Return [x, y] of the center of cell containing provided text 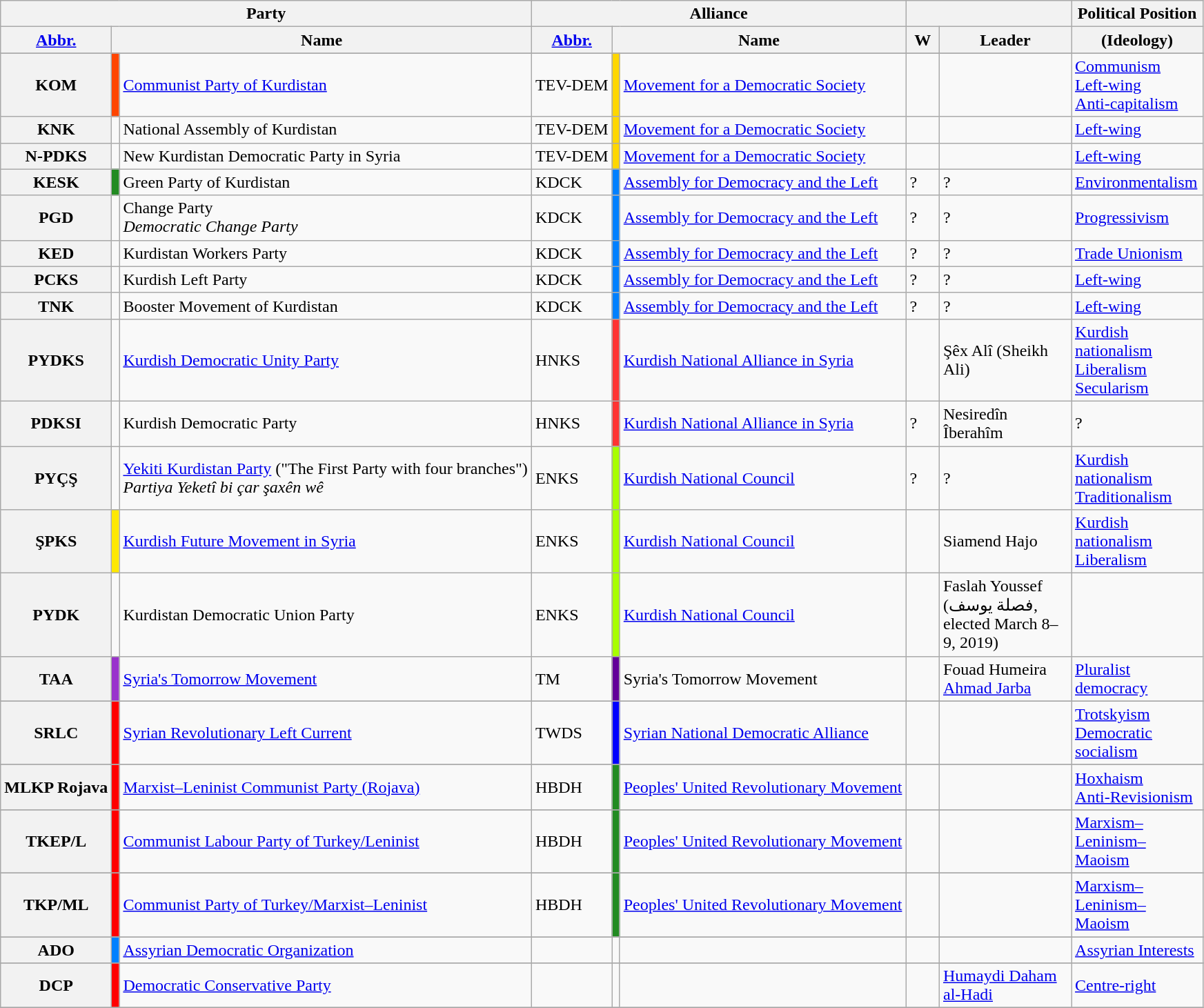
Democratic Conservative Party [326, 985]
TAA [57, 679]
Communist Party of Kurdistan [326, 85]
W [923, 40]
KNK [57, 130]
Kurdish nationalismTraditionalism [1137, 477]
Kurdistan Democratic Union Party [326, 615]
Leader [1005, 40]
Kurdish Democratic Party [326, 424]
ADO [57, 950]
Communist Party of Turkey/Marxist–Leninist [326, 905]
Change PartyDemocratic Change Party [326, 218]
KED [57, 253]
KESK [57, 182]
Kurdistan Workers Party [326, 253]
Progressivism [1137, 218]
Pluralist democracy [1137, 679]
Environmentalism [1137, 182]
TWDS [571, 733]
National Assembly of Kurdistan [326, 130]
PDKSI [57, 424]
Trade Unionism [1137, 253]
Booster Movement of Kurdistan [326, 306]
Nesiredîn Îberahîm [1005, 424]
SRLC [57, 733]
Kurdish Future Movement in Syria [326, 542]
Centre-right [1137, 985]
KOM [57, 85]
PYDK [57, 615]
Party [266, 14]
TKP/ML [57, 905]
Communist Labour Party of Turkey/Leninist [326, 841]
TNK [57, 306]
Assyrian Interests [1137, 950]
Humaydi Daham al-Hadi [1005, 985]
New Kurdistan Democratic Party in Syria [326, 156]
Syrian Revolutionary Left Current [326, 733]
CommunismLeft-wing Anti-capitalism [1137, 85]
Faslah Youssef(فصلة يوسف, elected March 8–9, 2019) [1005, 615]
HoxhaismAnti-Revisionism [1137, 787]
Green Party of Kurdistan [326, 182]
DCP [57, 985]
(Ideology) [1137, 40]
Siamend Hajo [1005, 542]
Political Position [1137, 14]
PGD [57, 218]
Syrian National Democratic Alliance [763, 733]
PYDKS [57, 360]
Şêx Alî (Sheikh Ali) [1005, 360]
Trotskyism Democratic socialism [1137, 733]
Kurdish Democratic Unity Party [326, 360]
Kurdish Left Party [326, 279]
ŞPKS [57, 542]
Kurdish nationalismLiberalismSecularism [1137, 360]
PYÇŞ [57, 477]
Kurdish nationalismLiberalism [1137, 542]
PCKS [57, 279]
Alliance [719, 14]
Assyrian Democratic Organization [326, 950]
MLKP Rojava [57, 787]
Fouad HumeiraAhmad Jarba [1005, 679]
TM [571, 679]
TKEP/L [57, 841]
Yekiti Kurdistan Party ("The First Party with four branches")Partiya Yeketî bi çar şaxên wê [326, 477]
Marxist–Leninist Communist Party (Rojava) [326, 787]
N-PDKS [57, 156]
